Scan for the cell matching the given text and deliver its [x, y] coordinate at center. 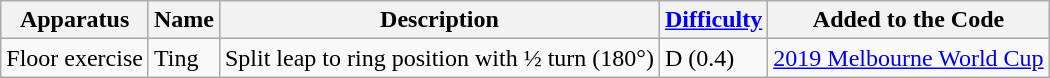
Name [184, 20]
Difficulty [713, 20]
Floor exercise [75, 58]
Added to the Code [908, 20]
2019 Melbourne World Cup [908, 58]
D (0.4) [713, 58]
Ting [184, 58]
Apparatus [75, 20]
Split leap to ring position with ½ turn (180°) [439, 58]
Description [439, 20]
